For the text-containing cell, return its midpoint in [x, y] coordinate format. 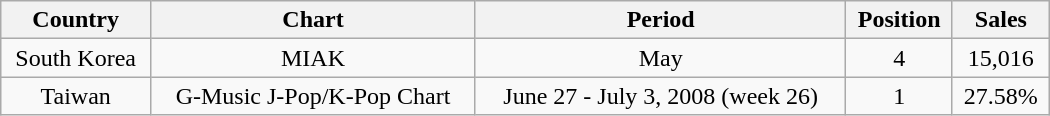
15,016 [1000, 58]
G-Music J-Pop/K-Pop Chart [314, 96]
Taiwan [76, 96]
May [660, 58]
4 [900, 58]
1 [900, 96]
MIAK [314, 58]
Position [900, 20]
27.58% [1000, 96]
Sales [1000, 20]
Country [76, 20]
June 27 - July 3, 2008 (week 26) [660, 96]
Chart [314, 20]
Period [660, 20]
South Korea [76, 58]
